Return [X, Y] of the center of cell containing provided text 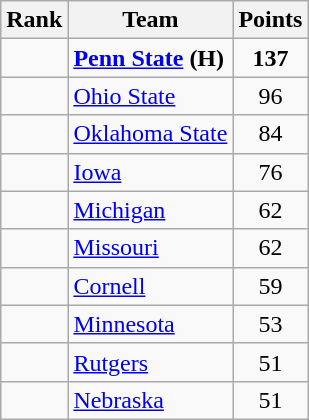
53 [270, 324]
59 [270, 286]
Ohio State [150, 96]
84 [270, 134]
Cornell [150, 286]
Rank [34, 20]
Missouri [150, 248]
76 [270, 172]
Nebraska [150, 400]
Team [150, 20]
Rutgers [150, 362]
96 [270, 96]
137 [270, 58]
Michigan [150, 210]
Penn State (H) [150, 58]
Minnesota [150, 324]
Points [270, 20]
Iowa [150, 172]
Oklahoma State [150, 134]
